Return (x, y) of the center of cell containing provided text 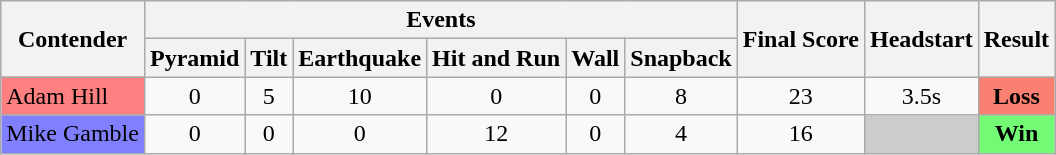
8 (681, 96)
5 (269, 96)
Mike Gamble (73, 134)
Adam Hill (73, 96)
Snapback (681, 58)
Win (1016, 134)
Wall (596, 58)
Result (1016, 39)
Earthquake (360, 58)
Contender (73, 39)
Pyramid (194, 58)
Tilt (269, 58)
23 (800, 96)
Final Score (800, 39)
4 (681, 134)
10 (360, 96)
3.5s (922, 96)
Events (440, 20)
Loss (1016, 96)
Hit and Run (496, 58)
12 (496, 134)
Headstart (922, 39)
16 (800, 134)
